Pinpoint the cell where the given text exists, returning its [X, Y] midpoint coordinate. 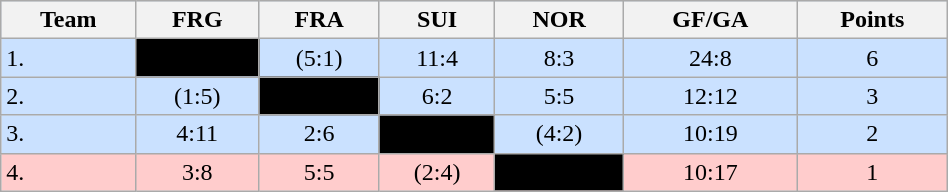
2. [68, 96]
10:17 [710, 172]
8:3 [560, 58]
1. [68, 58]
3:8 [198, 172]
FRA [320, 20]
2 [872, 134]
6:2 [436, 96]
12:12 [710, 96]
FRG [198, 20]
(5:1) [320, 58]
24:8 [710, 58]
4. [68, 172]
Team [68, 20]
4:11 [198, 134]
2:6 [320, 134]
(4:2) [560, 134]
10:19 [710, 134]
(2:4) [436, 172]
Points [872, 20]
11:4 [436, 58]
1 [872, 172]
GF/GA [710, 20]
(1:5) [198, 96]
3. [68, 134]
3 [872, 96]
NOR [560, 20]
SUI [436, 20]
6 [872, 58]
